Locate the cell with the specified text and output its [x, y] center coordinate. 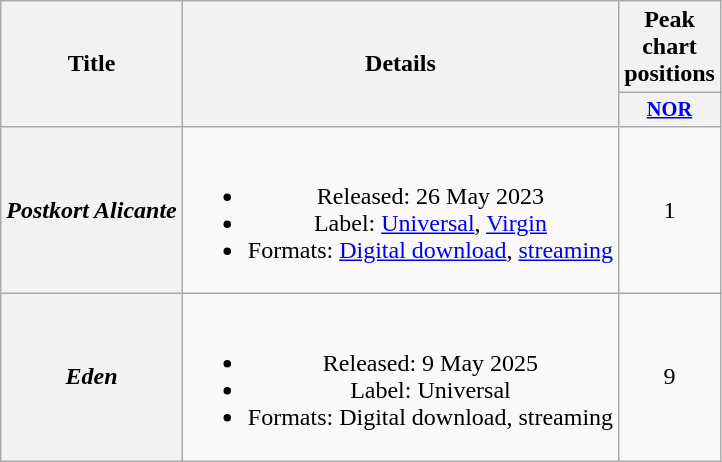
Released: 26 May 2023Label: Universal, VirginFormats: Digital download, streaming [400, 210]
Title [92, 64]
Eden [92, 378]
9 [670, 378]
Released: 9 May 2025Label: UniversalFormats: Digital download, streaming [400, 378]
Postkort Alicante [92, 210]
NOR [670, 110]
1 [670, 210]
Details [400, 64]
Peak chart positions [670, 47]
